Pinpoint the cell where the given text exists, returning its [X, Y] midpoint coordinate. 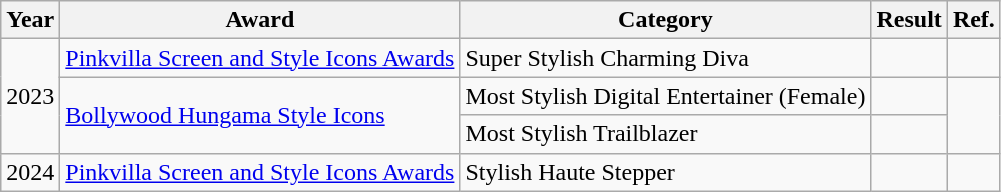
2023 [30, 96]
2024 [30, 172]
Bollywood Hungama Style Icons [260, 115]
Year [30, 20]
Most Stylish Trailblazer [666, 134]
Stylish Haute Stepper [666, 172]
Award [260, 20]
Category [666, 20]
Ref. [974, 20]
Super Stylish Charming Diva [666, 58]
Most Stylish Digital Entertainer (Female) [666, 96]
Result [909, 20]
